Capture the cell that displays the provided text and extract its [x, y] central coordinate. 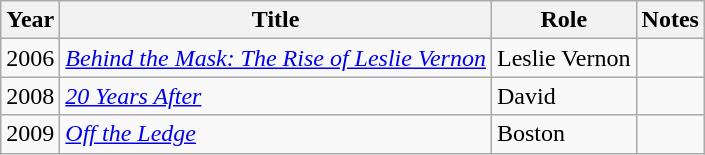
Boston [564, 134]
2008 [30, 96]
Off the Ledge [276, 134]
2009 [30, 134]
Role [564, 20]
Leslie Vernon [564, 58]
Notes [670, 20]
Year [30, 20]
David [564, 96]
Behind the Mask: The Rise of Leslie Vernon [276, 58]
Title [276, 20]
2006 [30, 58]
20 Years After [276, 96]
